Extract the (X, Y) coordinate from the center of the cell holding the provided text.  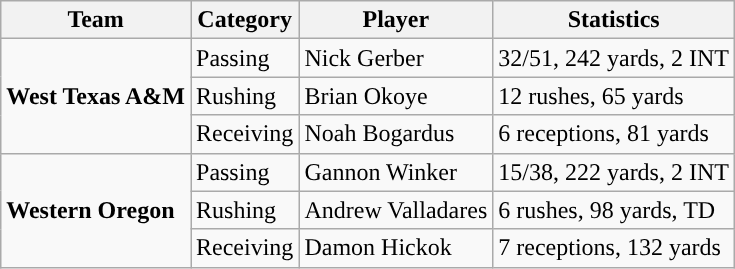
6 receptions, 81 yards (614, 134)
Brian Okoye (396, 96)
7 receptions, 132 yards (614, 248)
Team (96, 20)
Damon Hickok (396, 248)
Western Oregon (96, 210)
Nick Gerber (396, 58)
West Texas A&M (96, 96)
6 rushes, 98 yards, TD (614, 210)
Gannon Winker (396, 172)
Andrew Valladares (396, 210)
Noah Bogardus (396, 134)
Category (244, 20)
Player (396, 20)
12 rushes, 65 yards (614, 96)
32/51, 242 yards, 2 INT (614, 58)
15/38, 222 yards, 2 INT (614, 172)
Statistics (614, 20)
